Return [X, Y] of the center of cell containing provided text 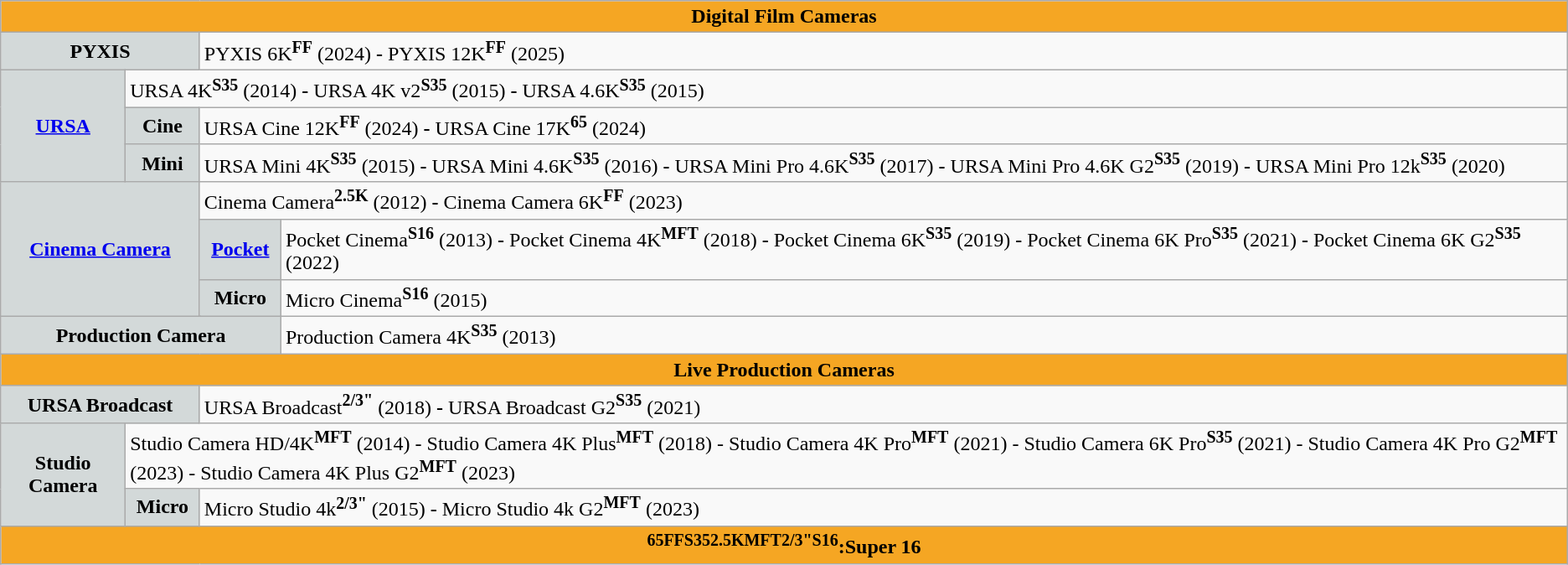
URSA [64, 126]
URSA Cine 12KFF (2024) - URSA Cine 17K65 (2024) [883, 126]
Cinema Camera2.5K (2012) - Cinema Camera 6KFF (2023) [883, 201]
65FFS352.5KMFT2/3"S16:Super 16 [784, 545]
Live Production Cameras [784, 370]
PYXIS 6KFF (2024) - PYXIS 12KFF (2025) [883, 52]
Pocket [240, 250]
URSA Mini 4KS35 (2015) - URSA Mini 4.6KS35 (2016) - URSA Mini Pro 4.6KS35 (2017) - URSA Mini Pro 4.6K G2S35 (2019) - URSA Mini Pro 12kS35 (2020) [883, 163]
URSA 4KS35 (2014) - URSA 4K v2S35 (2015) - URSA 4.6KS35 (2015) [847, 89]
Pocket CinemaS16 (2013) - Pocket Cinema 4KMFT (2018) - Pocket Cinema 6KS35 (2019) - Pocket Cinema 6K ProS35 (2021) - Pocket Cinema 6K G2S35 (2022) [924, 250]
URSA Broadcast [101, 404]
Studio Camera [64, 474]
Cinema Camera [101, 250]
Digital Film Cameras [784, 17]
PYXIS [101, 52]
Production Camera 4KS35 (2013) [924, 335]
Production Camera [141, 335]
Mini [162, 163]
Micro CinemaS16 (2015) [924, 298]
Cine [162, 126]
Micro Studio 4k2/3" (2015) - Micro Studio 4k G2MFT (2023) [883, 508]
URSA Broadcast2/3" (2018) - URSA Broadcast G2S35 (2021) [883, 404]
